Search for the cell housing the specified text and yield its [x, y] center coordinate. 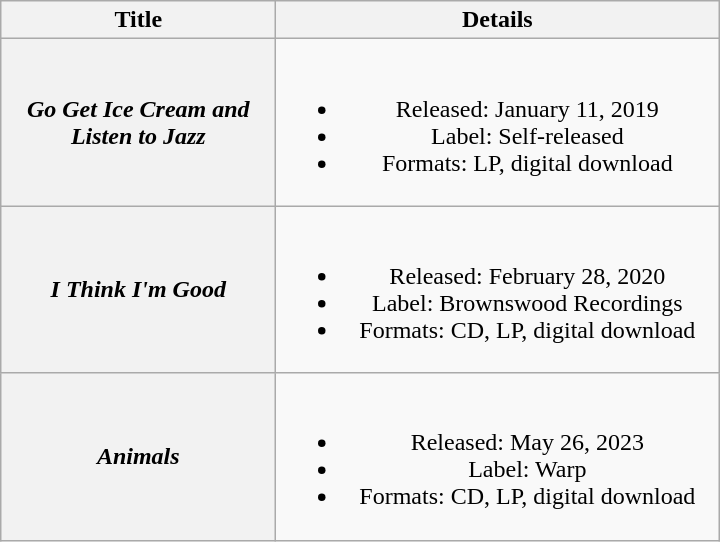
Released: January 11, 2019Label: Self-releasedFormats: LP, digital download [498, 122]
Released: May 26, 2023Label: WarpFormats: CD, LP, digital download [498, 456]
Title [138, 20]
Go Get Ice Cream and Listen to Jazz [138, 122]
Animals [138, 456]
Details [498, 20]
Released: February 28, 2020Label: Brownswood RecordingsFormats: CD, LP, digital download [498, 290]
I Think I'm Good [138, 290]
